Find where the given text appears and provide that cell's center as [X, Y] coordinate. 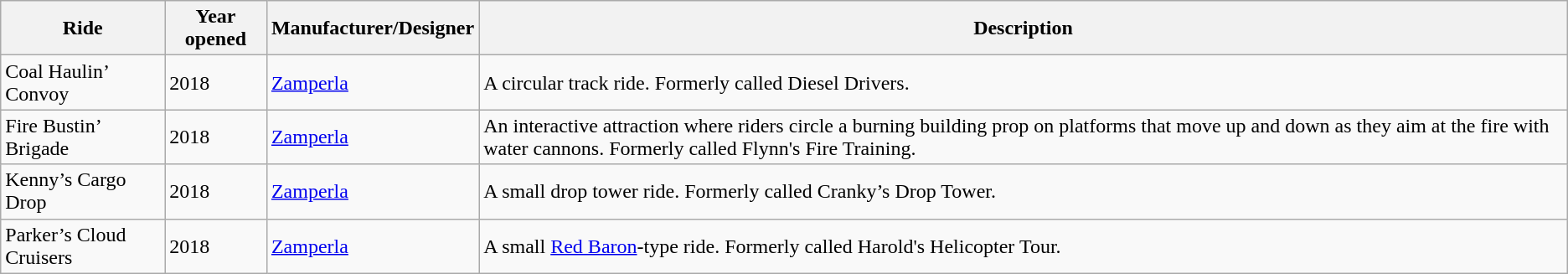
Coal Haulin’ Convoy [83, 82]
Year opened [216, 28]
Parker’s Cloud Cruisers [83, 246]
Ride [83, 28]
Description [1024, 28]
A small drop tower ride. Formerly called Cranky’s Drop Tower. [1024, 191]
Kenny’s Cargo Drop [83, 191]
A small Red Baron-type ride. Formerly called Harold's Helicopter Tour. [1024, 246]
Manufacturer/Designer [372, 28]
Fire Bustin’ Brigade [83, 137]
A circular track ride. Formerly called Diesel Drivers. [1024, 82]
